From the cell containing the given text, extract its center point as [x, y] coordinate. 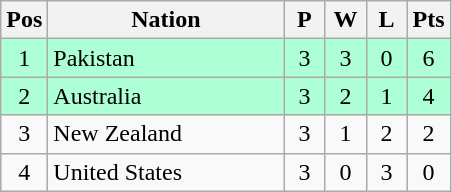
6 [428, 58]
United States [166, 172]
W [346, 20]
New Zealand [166, 134]
Nation [166, 20]
Pts [428, 20]
L [386, 20]
Pakistan [166, 58]
Australia [166, 96]
Pos [24, 20]
P [304, 20]
